Pinpoint the cell where the given text exists, returning its (X, Y) midpoint coordinate. 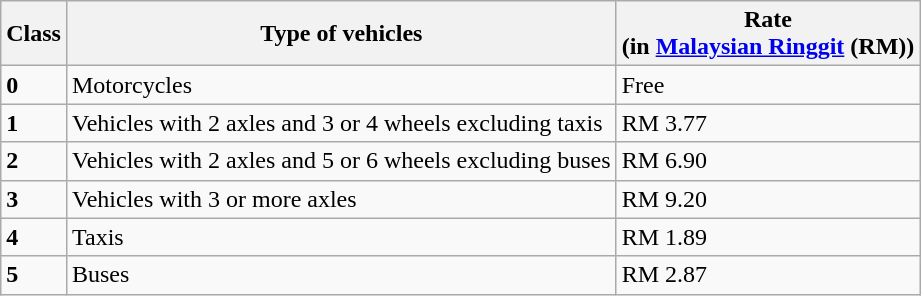
RM 3.77 (768, 123)
Taxis (341, 237)
Vehicles with 3 or more axles (341, 199)
Buses (341, 275)
Free (768, 85)
Vehicles with 2 axles and 3 or 4 wheels excluding taxis (341, 123)
3 (34, 199)
RM 9.20 (768, 199)
Vehicles with 2 axles and 5 or 6 wheels excluding buses (341, 161)
RM 1.89 (768, 237)
RM 6.90 (768, 161)
Type of vehicles (341, 34)
4 (34, 237)
Rate(in Malaysian Ringgit (RM)) (768, 34)
1 (34, 123)
0 (34, 85)
Class (34, 34)
2 (34, 161)
5 (34, 275)
RM 2.87 (768, 275)
Motorcycles (341, 85)
